Pinpoint the cell where the given text exists, returning its (x, y) midpoint coordinate. 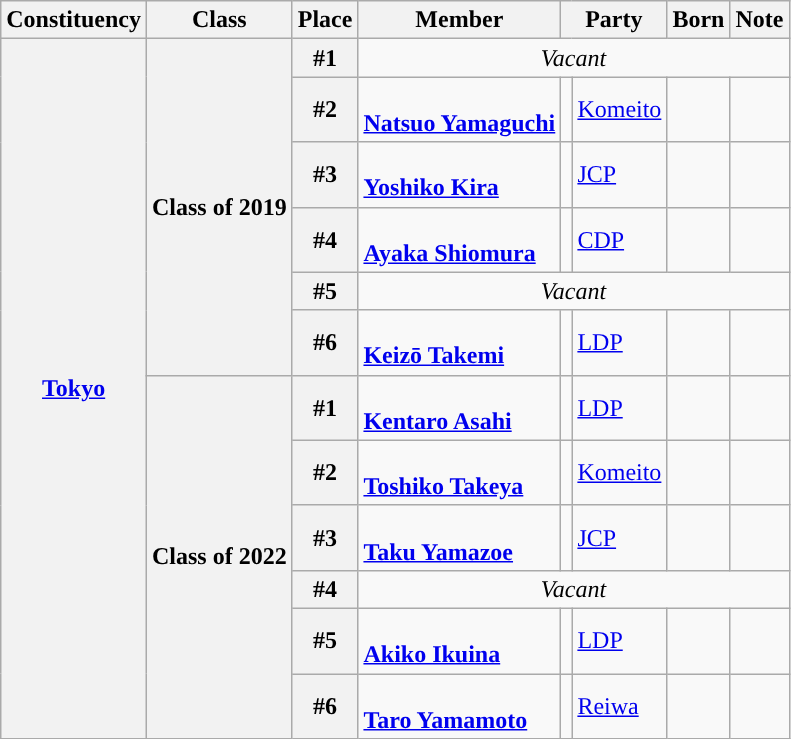
Yoshiko Kira (460, 174)
Taro Yamamoto (460, 706)
Ayaka Shiomura (460, 240)
Keizō Takemi (460, 342)
Class of 2022 (219, 556)
Born (698, 20)
Natsuo Yamaguchi (460, 110)
Reiwa (620, 706)
Toshiko Takeya (460, 472)
Class of 2019 (219, 207)
Place (325, 20)
Constituency (74, 20)
Kentaro Asahi (460, 408)
Tokyo (74, 389)
Party (614, 20)
Member (460, 20)
Class (219, 20)
Note (760, 20)
Akiko Ikuina (460, 640)
Taku Yamazoe (460, 538)
CDP (620, 240)
